From the cell containing the given text, extract its center point as [X, Y] coordinate. 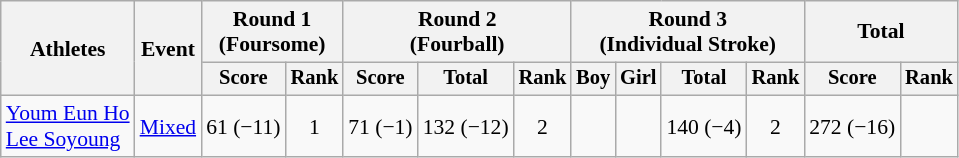
Boy [593, 79]
Event [168, 48]
Youm Eun HoLee Soyoung [68, 126]
61 (−11) [243, 126]
Athletes [68, 48]
Round 3(Individual Stroke) [688, 32]
140 (−4) [704, 126]
71 (−1) [380, 126]
272 (−16) [852, 126]
Round 1(Foursome) [272, 32]
Mixed [168, 126]
132 (−12) [466, 126]
Round 2(Fourball) [457, 32]
Girl [638, 79]
1 [315, 126]
